Return the (x, y) coordinate for the center point of the cell that contains the specified text.  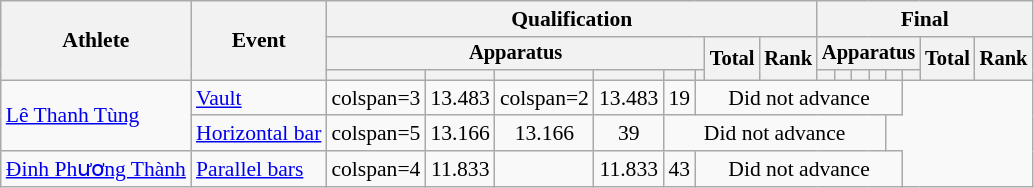
colspan=5 (376, 134)
Vault (258, 98)
Event (258, 40)
39 (628, 134)
colspan=2 (544, 98)
Horizontal bar (258, 134)
colspan=4 (376, 169)
Final (924, 19)
Athlete (96, 40)
Qualification (572, 19)
colspan=3 (376, 98)
19 (679, 98)
Lê Thanh Tùng (96, 116)
Parallel bars (258, 169)
43 (679, 169)
Đinh Phương Thành (96, 169)
